Capture the cell that displays the provided text and extract its (x, y) central coordinate. 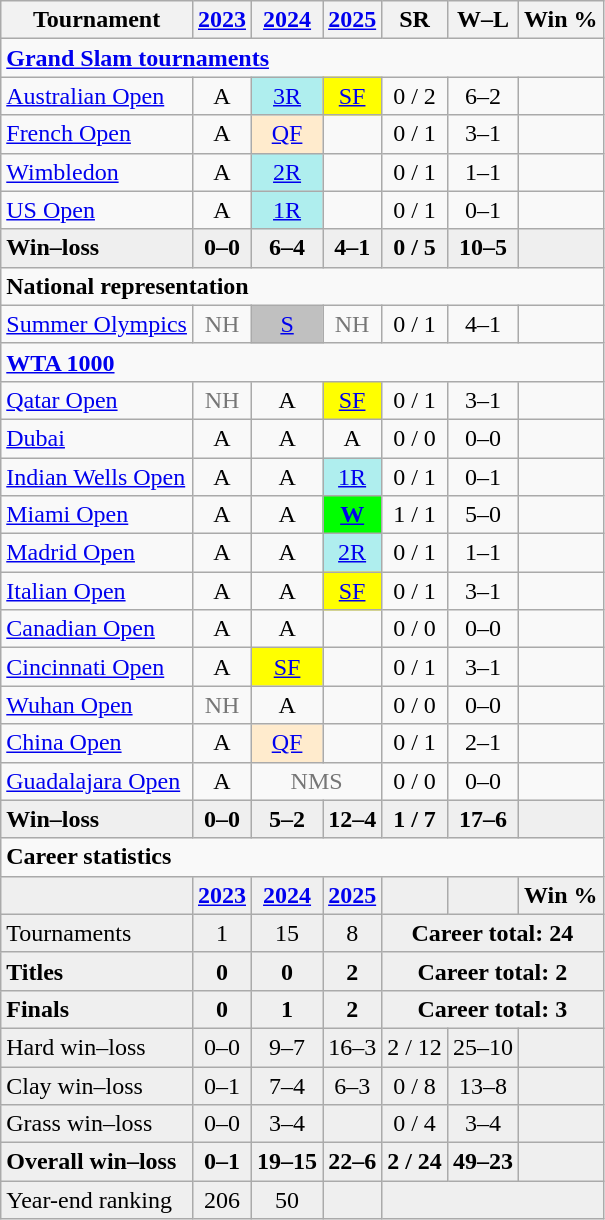
15 (288, 933)
1 / 1 (415, 515)
50 (288, 1200)
25–10 (482, 1047)
Finals (97, 1009)
NMS (317, 781)
6–4 (288, 248)
French Open (97, 134)
19–15 (288, 1162)
Wimbledon (97, 172)
Cincinnati Open (97, 667)
Indian Wells Open (97, 477)
Miami Open (97, 515)
3R (288, 96)
Grand Slam tournaments (302, 58)
49–23 (482, 1162)
Tournament (97, 20)
Madrid Open (97, 553)
Australian Open (97, 96)
S (288, 324)
10–5 (482, 248)
SR (415, 20)
12–4 (352, 819)
National representation (302, 286)
Career statistics (302, 857)
Career total: 24 (492, 933)
2 / 24 (415, 1162)
17–6 (482, 819)
0 / 8 (415, 1085)
8 (352, 933)
Italian Open (97, 591)
Qatar Open (97, 400)
0 / 5 (415, 248)
Grass win–loss (97, 1124)
0 / 2 (415, 96)
Summer Olympics (97, 324)
Career total: 2 (492, 971)
9–7 (288, 1047)
Career total: 3 (492, 1009)
Canadian Open (97, 629)
Hard win–loss (97, 1047)
16–3 (352, 1047)
Guadalajara Open (97, 781)
7–4 (288, 1085)
Overall win–loss (97, 1162)
2–1 (482, 743)
5–0 (482, 515)
Dubai (97, 438)
US Open (97, 210)
22–6 (352, 1162)
5–2 (288, 819)
W (352, 515)
Tournaments (97, 933)
6–2 (482, 96)
13–8 (482, 1085)
0 / 4 (415, 1124)
W–L (482, 20)
Wuhan Open (97, 705)
Titles (97, 971)
Clay win–loss (97, 1085)
2 / 12 (415, 1047)
Year-end ranking (97, 1200)
1 / 7 (415, 819)
6–3 (352, 1085)
WTA 1000 (302, 362)
206 (222, 1200)
China Open (97, 743)
